Identify which cell holds the provided text, then report its (x, y) central coordinate. 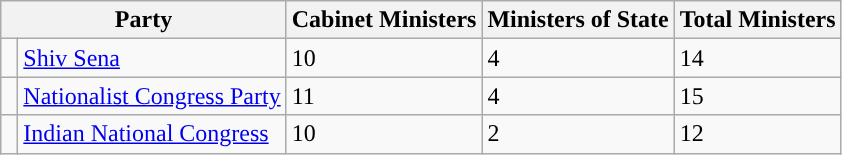
Party (144, 20)
Nationalist Congress Party (152, 96)
14 (758, 58)
2 (578, 134)
Indian National Congress (152, 134)
15 (758, 96)
Ministers of State (578, 20)
Cabinet Ministers (384, 20)
Shiv Sena (152, 58)
12 (758, 134)
Total Ministers (758, 20)
11 (384, 96)
